From the cell containing the given text, extract its center point as (x, y) coordinate. 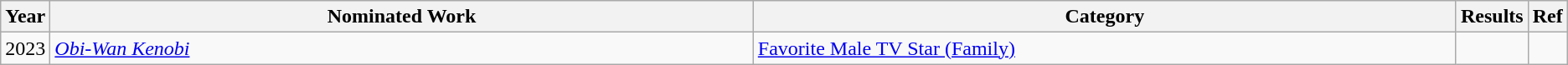
Year (25, 17)
Obi-Wan Kenobi (402, 48)
Favorite Male TV Star (Family) (1104, 48)
Ref (1548, 17)
2023 (25, 48)
Nominated Work (402, 17)
Results (1492, 17)
Category (1104, 17)
